Detect which cell encompasses the target text, then output its [x, y] center coordinate. 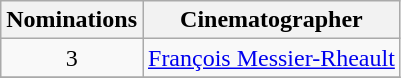
3 [72, 58]
François Messier-Rheault [271, 58]
Cinematographer [271, 20]
Nominations [72, 20]
